Return the (X, Y) coordinate for the center point of the cell that contains the specified text.  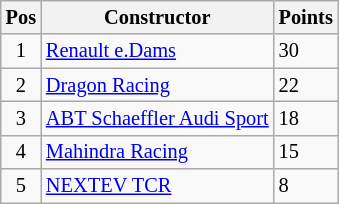
Constructor (158, 17)
2 (21, 85)
ABT Schaeffler Audi Sport (158, 118)
8 (306, 186)
4 (21, 152)
Renault e.Dams (158, 51)
22 (306, 85)
Points (306, 17)
18 (306, 118)
15 (306, 152)
1 (21, 51)
Pos (21, 17)
5 (21, 186)
Mahindra Racing (158, 152)
NEXTEV TCR (158, 186)
30 (306, 51)
Dragon Racing (158, 85)
3 (21, 118)
